Return [X, Y] of the center of cell containing provided text 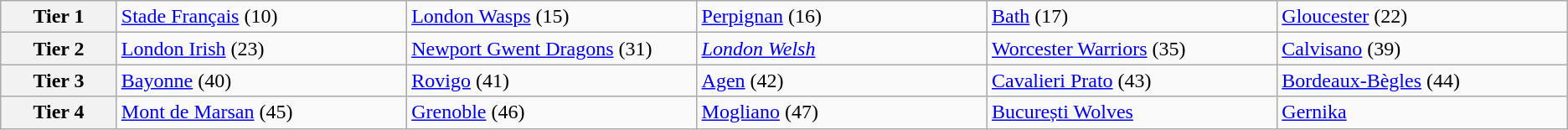
Tier 4 [59, 112]
Bordeaux-Bègles (44) [1422, 81]
Agen (42) [842, 81]
Bath (17) [1132, 17]
Cavalieri Prato (43) [1132, 81]
Newport Gwent Dragons (31) [552, 49]
Gernika [1422, 112]
Rovigo (41) [552, 81]
London Wasps (15) [552, 17]
Calvisano (39) [1422, 49]
Grenoble (46) [552, 112]
Perpignan (16) [842, 17]
Mont de Marsan (45) [261, 112]
Tier 3 [59, 81]
Mogliano (47) [842, 112]
Stade Français (10) [261, 17]
Worcester Warriors (35) [1132, 49]
London Welsh [842, 49]
București Wolves [1132, 112]
Tier 2 [59, 49]
Tier 1 [59, 17]
Gloucester (22) [1422, 17]
London Irish (23) [261, 49]
Bayonne (40) [261, 81]
